Return (x, y) of the center of cell containing provided text 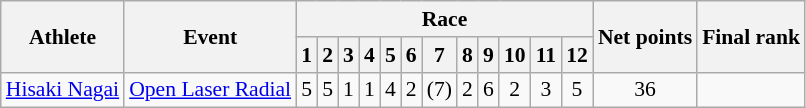
12 (577, 55)
36 (645, 90)
Hisaki Nagai (62, 90)
8 (468, 55)
Final rank (751, 36)
Event (210, 36)
(7) (440, 90)
9 (488, 55)
11 (546, 55)
7 (440, 55)
Open Laser Radial (210, 90)
Athlete (62, 36)
Race (444, 19)
Net points (645, 36)
10 (515, 55)
